Scan for the cell matching the given text and deliver its (X, Y) coordinate at center. 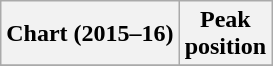
Peakposition (225, 34)
Chart (2015–16) (90, 34)
